Scan for the cell matching the given text and deliver its (X, Y) coordinate at center. 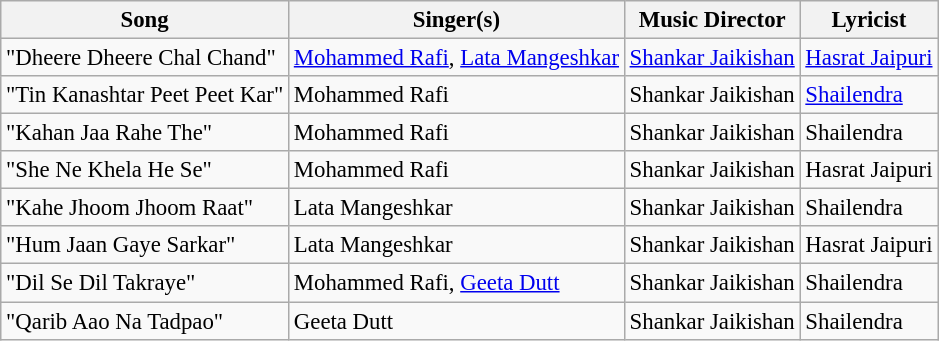
Song (145, 20)
"Kahe Jhoom Jhoom Raat" (145, 208)
Geeta Dutt (457, 321)
"Kahan Jaa Rahe The" (145, 133)
Music Director (712, 20)
"Qarib Aao Na Tadpao" (145, 321)
Singer(s) (457, 20)
"Tin Kanashtar Peet Peet Kar" (145, 95)
"She Ne Khela He Se" (145, 170)
"Dheere Dheere Chal Chand" (145, 58)
Lyricist (869, 20)
Mohammed Rafi, Lata Mangeshkar (457, 58)
"Dil Se Dil Takraye" (145, 283)
"Hum Jaan Gaye Sarkar" (145, 245)
Mohammed Rafi, Geeta Dutt (457, 283)
